Scan for the cell matching the given text and deliver its (x, y) coordinate at center. 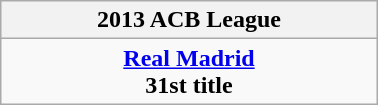
2013 ACB League (189, 20)
Real Madrid31st title (189, 72)
